Find where the given text appears and provide that cell's center as (x, y) coordinate. 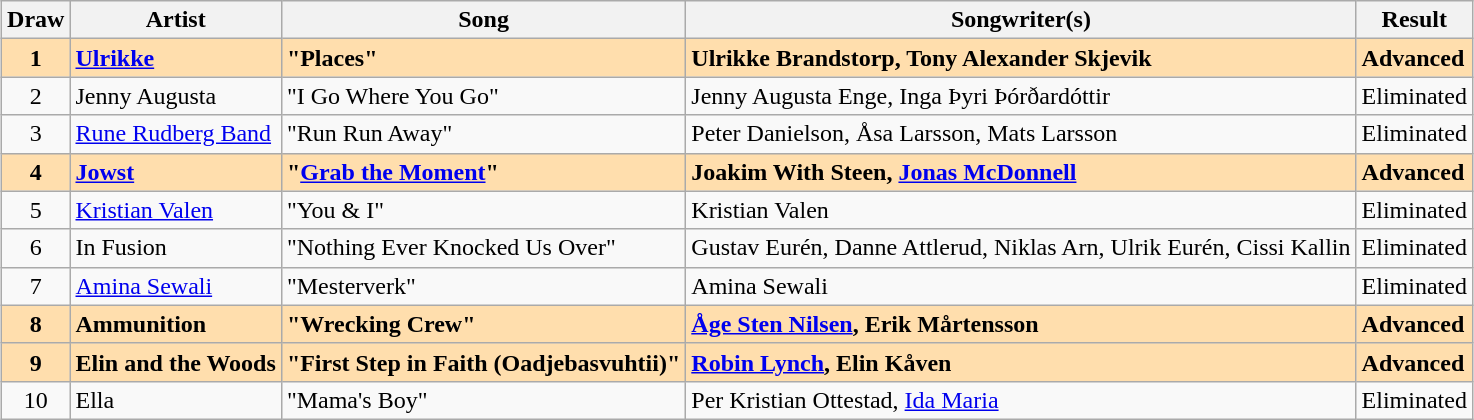
Songwriter(s) (1021, 20)
Jenny Augusta Enge, Inga Þyri Þórðardóttir (1021, 96)
In Fusion (176, 248)
6 (36, 248)
Result (1414, 20)
Gustav Eurén, Danne Attlerud, Niklas Arn, Ulrik Eurén, Cissi Kallin (1021, 248)
Jenny Augusta (176, 96)
Joakim With Steen, Jonas McDonnell (1021, 172)
"First Step in Faith (Oadjebasvuhtii)" (483, 362)
"Mama's Boy" (483, 400)
Ella (176, 400)
"Places" (483, 58)
Per Kristian Ottestad, Ida Maria (1021, 400)
8 (36, 324)
"Mesterverk" (483, 286)
4 (36, 172)
Peter Danielson, Åsa Larsson, Mats Larsson (1021, 134)
Song (483, 20)
2 (36, 96)
"Nothing Ever Knocked Us Over" (483, 248)
Elin and the Woods (176, 362)
Rune Rudberg Band (176, 134)
"I Go Where You Go" (483, 96)
1 (36, 58)
Ammunition (176, 324)
"You & I" (483, 210)
Åge Sten Nilsen, Erik Mårtensson (1021, 324)
Jowst (176, 172)
Ulrikke (176, 58)
9 (36, 362)
Robin Lynch, Elin Kåven (1021, 362)
Draw (36, 20)
"Wrecking Crew" (483, 324)
Artist (176, 20)
Ulrikke Brandstorp, Tony Alexander Skjevik (1021, 58)
"Grab the Moment" (483, 172)
10 (36, 400)
7 (36, 286)
"Run Run Away" (483, 134)
5 (36, 210)
3 (36, 134)
